Identify which cell holds the provided text, then report its [X, Y] central coordinate. 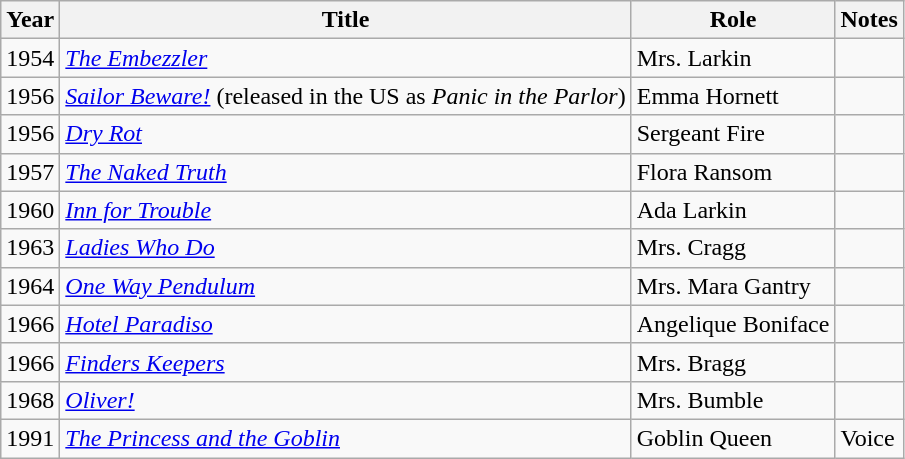
Mrs. Mara Gantry [733, 286]
1964 [30, 286]
Mrs. Bumble [733, 400]
Emma Hornett [733, 96]
Sailor Beware! (released in the US as Panic in the Parlor) [346, 96]
Flora Ransom [733, 172]
Ada Larkin [733, 210]
Hotel Paradiso [346, 324]
The Naked Truth [346, 172]
1968 [30, 400]
Notes [869, 20]
Mrs. Bragg [733, 362]
Goblin Queen [733, 438]
1960 [30, 210]
1991 [30, 438]
Angelique Boniface [733, 324]
Ladies Who Do [346, 248]
Mrs. Larkin [733, 58]
Year [30, 20]
1954 [30, 58]
Voice [869, 438]
Inn for Trouble [346, 210]
Oliver! [346, 400]
Dry Rot [346, 134]
Role [733, 20]
The Embezzler [346, 58]
Finders Keepers [346, 362]
1963 [30, 248]
One Way Pendulum [346, 286]
1957 [30, 172]
Mrs. Cragg [733, 248]
Title [346, 20]
Sergeant Fire [733, 134]
The Princess and the Goblin [346, 438]
